Return the (X, Y) coordinate for the center point of the cell that contains the specified text.  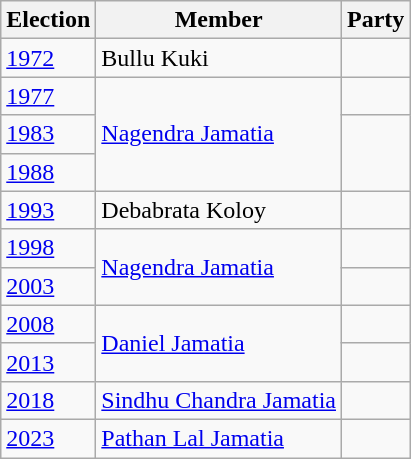
Pathan Lal Jamatia (219, 438)
Daniel Jamatia (219, 343)
1983 (48, 134)
1977 (48, 96)
2018 (48, 400)
Debabrata Koloy (219, 210)
1998 (48, 248)
1972 (48, 58)
1993 (48, 210)
Member (219, 20)
Election (48, 20)
Party (376, 20)
2013 (48, 362)
Bullu Kuki (219, 58)
2023 (48, 438)
2008 (48, 324)
2003 (48, 286)
1988 (48, 172)
Sindhu Chandra Jamatia (219, 400)
